Find where the given text appears and provide that cell's center as [x, y] coordinate. 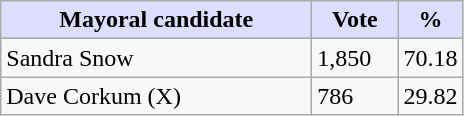
Dave Corkum (X) [156, 96]
786 [355, 96]
Sandra Snow [156, 58]
29.82 [430, 96]
Vote [355, 20]
70.18 [430, 58]
Mayoral candidate [156, 20]
% [430, 20]
1,850 [355, 58]
